Return the (X, Y) coordinate for the center point of the cell that contains the specified text.  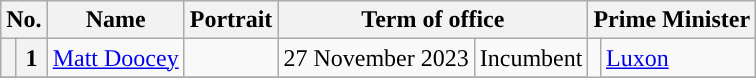
27 November 2023 (376, 58)
No. (24, 20)
Portrait (231, 20)
Name (116, 20)
Matt Doocey (116, 58)
Luxon (678, 58)
Incumbent (531, 58)
Term of office (433, 20)
1 (32, 58)
Prime Minister (672, 20)
